Identify which cell holds the provided text, then report its [X, Y] central coordinate. 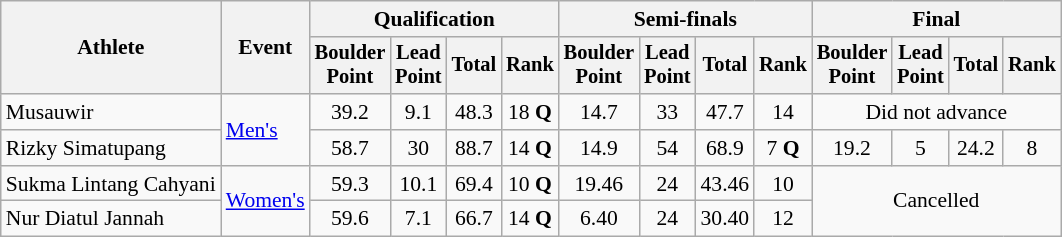
69.4 [474, 184]
48.3 [474, 112]
14.7 [599, 112]
33 [667, 112]
Nur Diatul Jannah [111, 219]
39.2 [350, 112]
24.2 [976, 148]
7 Q [783, 148]
43.46 [724, 184]
Semi-finals [686, 19]
Women's [266, 202]
12 [783, 219]
14.9 [599, 148]
9.1 [418, 112]
Rizky Simatupang [111, 148]
10 Q [530, 184]
88.7 [474, 148]
66.7 [474, 219]
10 [783, 184]
30 [418, 148]
Men's [266, 130]
6.40 [599, 219]
8 [1032, 148]
Final [936, 19]
19.46 [599, 184]
19.2 [852, 148]
47.7 [724, 112]
58.7 [350, 148]
10.1 [418, 184]
30.40 [724, 219]
18 Q [530, 112]
59.3 [350, 184]
Cancelled [936, 202]
54 [667, 148]
Musauwir [111, 112]
Event [266, 48]
59.6 [350, 219]
68.9 [724, 148]
7.1 [418, 219]
14 [783, 112]
Qualification [434, 19]
Did not advance [936, 112]
Sukma Lintang Cahyani [111, 184]
Athlete [111, 48]
5 [920, 148]
